Identify which cell holds the provided text, then report its [x, y] central coordinate. 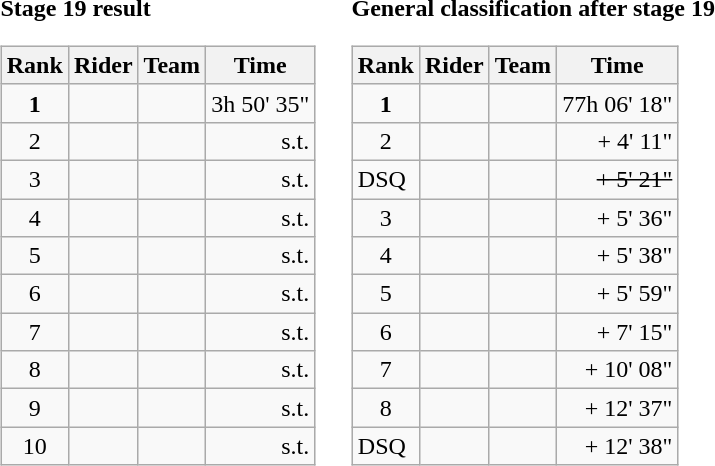
+ 5' 38" [618, 256]
+ 12' 38" [618, 446]
+ 10' 08" [618, 370]
+ 12' 37" [618, 408]
+ 5' 36" [618, 217]
10 [34, 446]
9 [34, 408]
+ 4' 11" [618, 141]
+ 5' 59" [618, 294]
+ 5' 21" [618, 179]
+ 7' 15" [618, 332]
3h 50' 35" [260, 103]
77h 06' 18" [618, 103]
